Search for the cell housing the specified text and yield its [X, Y] center coordinate. 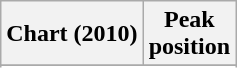
Chart (2010) [72, 34]
Peakposition [189, 34]
